Scan for the cell matching the given text and deliver its [x, y] coordinate at center. 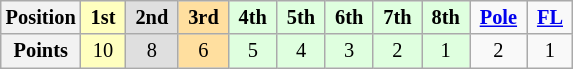
Pole [498, 17]
FL [550, 17]
2nd [152, 17]
3 [349, 51]
Position [41, 17]
4th [253, 17]
10 [104, 51]
Points [41, 51]
7th [397, 17]
1st [104, 17]
8 [152, 51]
6th [349, 17]
6 [203, 51]
3rd [203, 17]
4 [301, 51]
5th [301, 17]
8th [446, 17]
5 [253, 51]
